Identify which cell holds the provided text, then report its [X, Y] central coordinate. 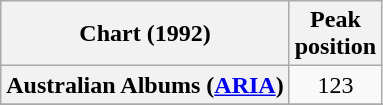
123 [335, 85]
Chart (1992) [145, 34]
Peak position [335, 34]
Australian Albums (ARIA) [145, 85]
